Identify which cell holds the provided text, then report its (X, Y) central coordinate. 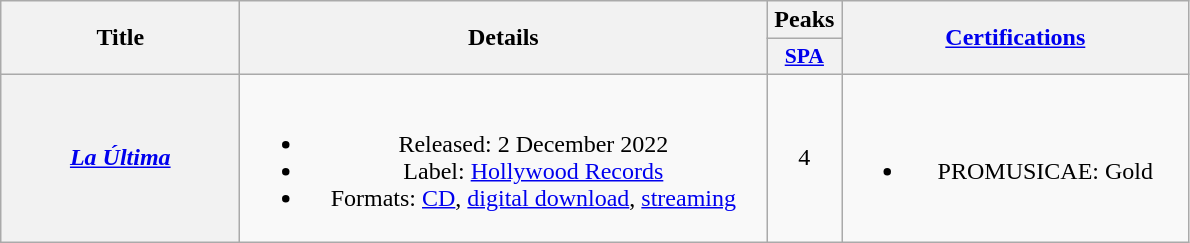
La Última (120, 158)
Certifications (1016, 38)
SPA (804, 57)
Released: 2 December 2022Label: Hollywood RecordsFormats: CD, digital download, streaming (504, 158)
Peaks (804, 20)
PROMUSICAE: Gold (1016, 158)
Details (504, 38)
4 (804, 158)
Title (120, 38)
